Find where the given text appears and provide that cell's center as (x, y) coordinate. 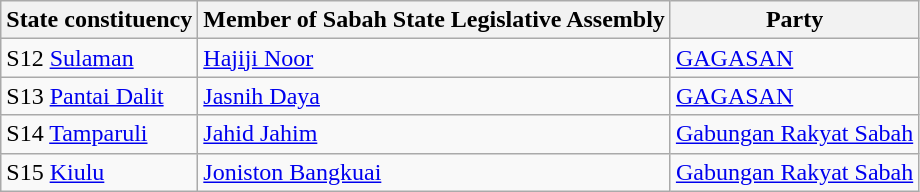
Hajiji Noor (434, 58)
Jahid Jahim (434, 134)
S12 Sulaman (100, 58)
S14 Tamparuli (100, 134)
S13 Pantai Dalit (100, 96)
State constituency (100, 20)
S15 Kiulu (100, 172)
Party (794, 20)
Member of Sabah State Legislative Assembly (434, 20)
Jasnih Daya (434, 96)
Joniston Bangkuai (434, 172)
